From the cell containing the given text, extract its center point as [X, Y] coordinate. 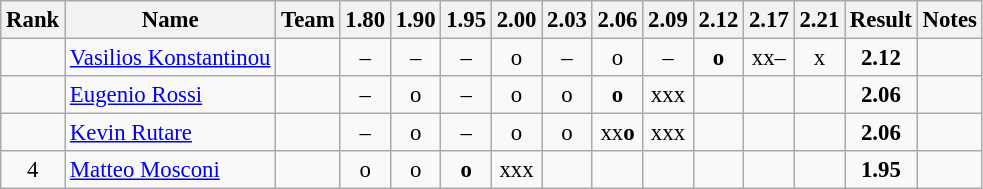
Name [170, 20]
Kevin Rutare [170, 133]
Notes [950, 20]
xx– [769, 58]
Team [308, 20]
2.00 [516, 20]
x [819, 58]
2.03 [567, 20]
1.80 [365, 20]
Result [882, 20]
xxo [617, 133]
2.09 [668, 20]
2.17 [769, 20]
Rank [33, 20]
1.90 [415, 20]
Vasilios Konstantinou [170, 58]
2.21 [819, 20]
4 [33, 170]
Matteo Mosconi [170, 170]
Eugenio Rossi [170, 95]
